Provide the [X, Y] coordinate of the cell's center where the given text is located.  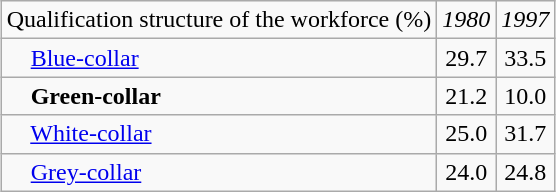
10.0 [526, 96]
White-collar [219, 134]
24.8 [526, 172]
Grey-collar [219, 172]
Blue-collar [219, 58]
Green-collar [219, 96]
29.7 [466, 58]
Qualification structure of the workforce (%) [219, 20]
33.5 [526, 58]
24.0 [466, 172]
1997 [526, 20]
21.2 [466, 96]
25.0 [466, 134]
31.7 [526, 134]
1980 [466, 20]
